Pinpoint the cell where the given text exists, returning its [x, y] midpoint coordinate. 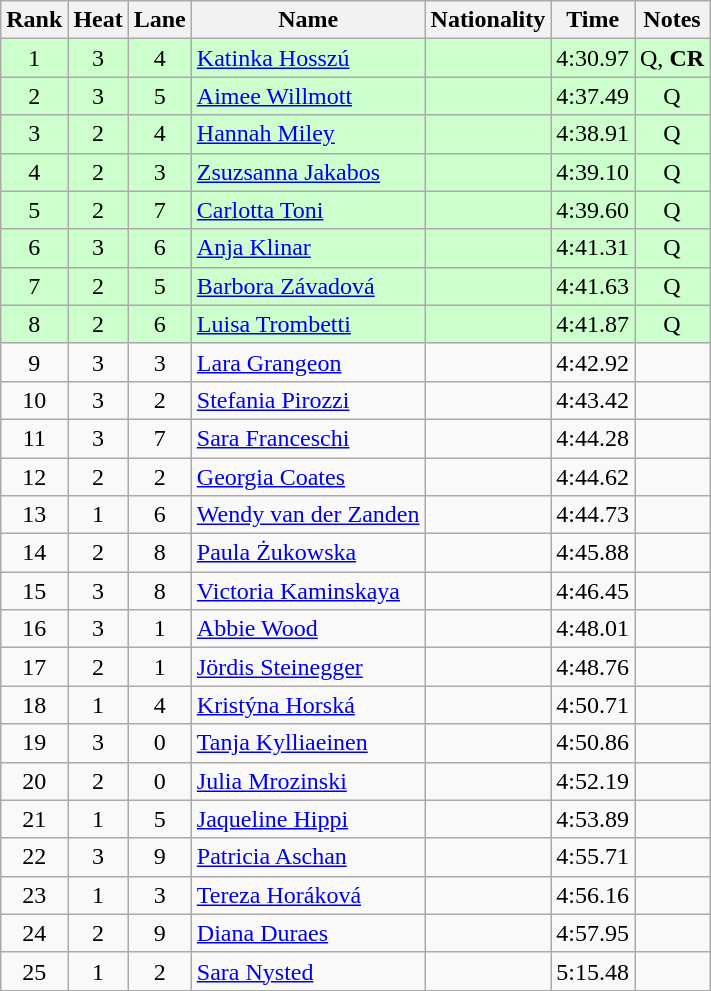
17 [34, 667]
4:38.91 [593, 134]
Time [593, 20]
4:55.71 [593, 857]
Jaqueline Hippi [308, 819]
15 [34, 591]
4:53.89 [593, 819]
Patricia Aschan [308, 857]
4:50.86 [593, 743]
13 [34, 515]
Diana Duraes [308, 933]
10 [34, 400]
Luisa Trombetti [308, 324]
Aimee Willmott [308, 96]
25 [34, 971]
Barbora Závadová [308, 286]
Rank [34, 20]
Victoria Kaminskaya [308, 591]
Kristýna Horská [308, 705]
Heat [98, 20]
16 [34, 629]
Zsuzsanna Jakabos [308, 172]
14 [34, 553]
18 [34, 705]
20 [34, 781]
Q, CR [672, 58]
Katinka Hosszú [308, 58]
4:41.63 [593, 286]
23 [34, 895]
Anja Klinar [308, 248]
4:57.95 [593, 933]
4:50.71 [593, 705]
Paula Żukowska [308, 553]
Sara Franceschi [308, 438]
Wendy van der Zanden [308, 515]
5:15.48 [593, 971]
Tanja Kylliaeinen [308, 743]
4:44.28 [593, 438]
Lane [160, 20]
4:41.31 [593, 248]
Nationality [488, 20]
4:41.87 [593, 324]
4:37.49 [593, 96]
Carlotta Toni [308, 210]
Notes [672, 20]
4:45.88 [593, 553]
21 [34, 819]
4:43.42 [593, 400]
4:42.92 [593, 362]
11 [34, 438]
Georgia Coates [308, 477]
22 [34, 857]
24 [34, 933]
4:48.01 [593, 629]
Hannah Miley [308, 134]
Stefania Pirozzi [308, 400]
Abbie Wood [308, 629]
Jördis Steinegger [308, 667]
4:44.73 [593, 515]
4:39.60 [593, 210]
Tereza Horáková [308, 895]
Sara Nysted [308, 971]
12 [34, 477]
4:56.16 [593, 895]
4:30.97 [593, 58]
4:46.45 [593, 591]
Julia Mrozinski [308, 781]
4:39.10 [593, 172]
Lara Grangeon [308, 362]
Name [308, 20]
4:52.19 [593, 781]
4:44.62 [593, 477]
4:48.76 [593, 667]
19 [34, 743]
